Return the [X, Y] coordinate for the center point of the cell that contains the specified text.  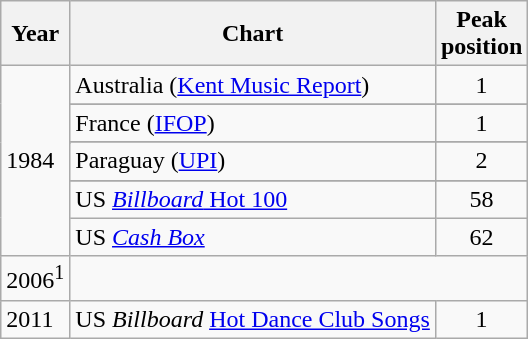
20061 [36, 278]
62 [481, 237]
France (IFOP) [253, 123]
US Cash Box [253, 237]
Australia (Kent Music Report) [253, 85]
Year [36, 34]
2 [481, 161]
2011 [36, 320]
US Billboard Hot Dance Club Songs [253, 320]
Chart [253, 34]
US Billboard Hot 100 [253, 199]
Peakposition [481, 34]
58 [481, 199]
1984 [36, 161]
Paraguay (UPI) [253, 161]
